Determine the [X, Y] coordinate at the center of the cell enclosing the given text.  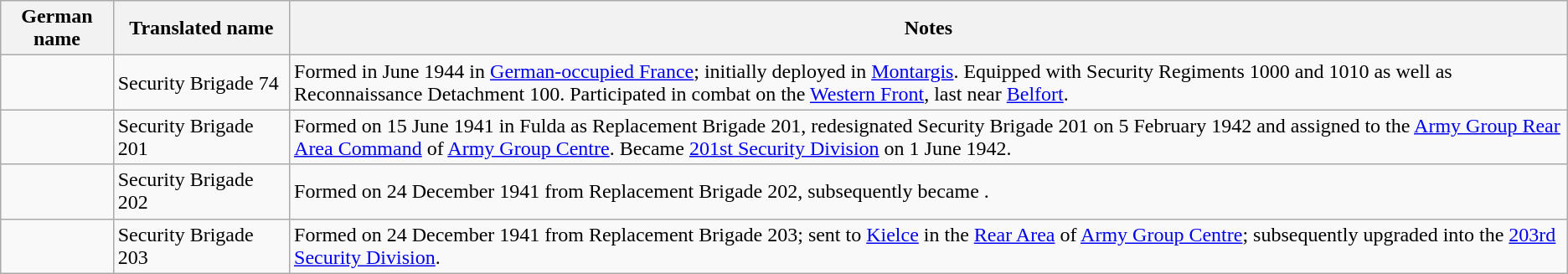
German name [57, 28]
Security Brigade 201 [201, 137]
Security Brigade 202 [201, 191]
Notes [929, 28]
Formed on 24 December 1941 from Replacement Brigade 202, subsequently became . [929, 191]
Translated name [201, 28]
Security Brigade 74 [201, 82]
Security Brigade 203 [201, 246]
